Identify which cell holds the provided text, then report its [X, Y] central coordinate. 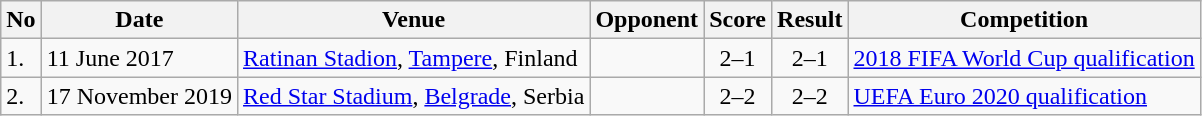
17 November 2019 [139, 96]
Red Star Stadium, Belgrade, Serbia [414, 96]
Competition [1024, 20]
No [21, 20]
Score [738, 20]
Ratinan Stadion, Tampere, Finland [414, 58]
Result [810, 20]
2018 FIFA World Cup qualification [1024, 58]
1. [21, 58]
11 June 2017 [139, 58]
Date [139, 20]
Opponent [647, 20]
2. [21, 96]
UEFA Euro 2020 qualification [1024, 96]
Venue [414, 20]
